Find where the given text appears and provide that cell's center as [x, y] coordinate. 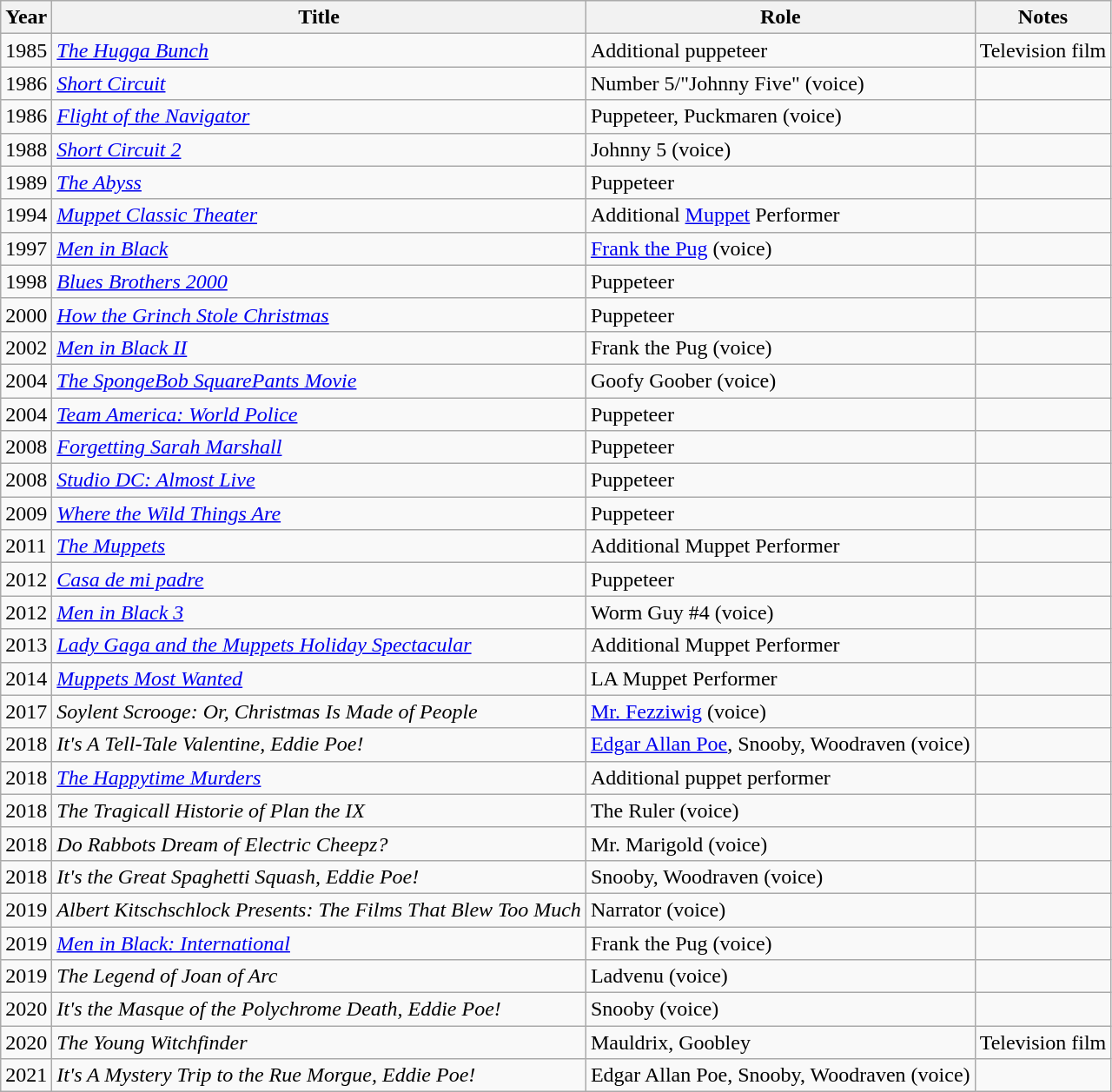
1988 [26, 149]
Mr. Fezziwig (voice) [780, 711]
Puppeteer, Puckmaren (voice) [780, 116]
It's the Masque of the Polychrome Death, Eddie Poe! [320, 1009]
2021 [26, 1075]
Title [320, 17]
1985 [26, 50]
Lady Gaga and the Muppets Holiday Spectacular [320, 645]
1998 [26, 281]
The Legend of Joan of Arc [320, 976]
Albert Kitschschlock Presents: The Films That Blew Too Much [320, 910]
Additional puppet performer [780, 778]
Short Circuit 2 [320, 149]
Johnny 5 (voice) [780, 149]
1997 [26, 248]
Ladvenu (voice) [780, 976]
The Hugga Bunch [320, 50]
Goofy Goober (voice) [780, 381]
Role [780, 17]
2009 [26, 513]
The Happytime Murders [320, 778]
Additional puppeteer [780, 50]
2014 [26, 678]
Number 5/"Johnny Five" (voice) [780, 83]
Men in Black 3 [320, 612]
2011 [26, 546]
2013 [26, 645]
Casa de mi padre [320, 579]
1989 [26, 182]
Notes [1042, 17]
Muppet Classic Theater [320, 215]
LA Muppet Performer [780, 678]
2002 [26, 347]
It's the Great Spaghetti Squash, Eddie Poe! [320, 877]
Snooby (voice) [780, 1009]
Year [26, 17]
Mr. Marigold (voice) [780, 844]
Mauldrix, Goobley [780, 1042]
It's A Tell-Tale Valentine, Eddie Poe! [320, 745]
The Abyss [320, 182]
Men in Black II [320, 347]
Narrator (voice) [780, 910]
The Ruler (voice) [780, 811]
Blues Brothers 2000 [320, 281]
The Muppets [320, 546]
Men in Black: International [320, 943]
Where the Wild Things Are [320, 513]
The SpongeBob SquarePants Movie [320, 381]
Team America: World Police [320, 414]
Worm Guy #4 (voice) [780, 612]
Flight of the Navigator [320, 116]
Short Circuit [320, 83]
It's A Mystery Trip to the Rue Morgue, Eddie Poe! [320, 1075]
1994 [26, 215]
How the Grinch Stole Christmas [320, 314]
The Young Witchfinder [320, 1042]
2017 [26, 711]
Studio DC: Almost Live [320, 480]
Do Rabbots Dream of Electric Cheepz? [320, 844]
Men in Black [320, 248]
Snooby, Woodraven (voice) [780, 877]
Muppets Most Wanted [320, 678]
Soylent Scrooge: Or, Christmas Is Made of People [320, 711]
The Tragicall Historie of Plan the IX [320, 811]
2000 [26, 314]
Forgetting Sarah Marshall [320, 447]
